Capture the cell that displays the provided text and extract its (x, y) central coordinate. 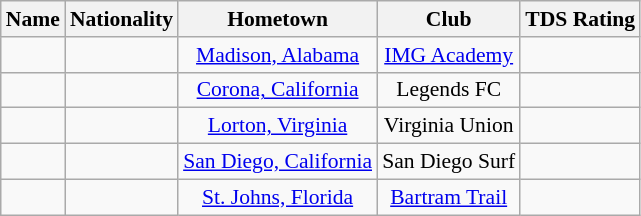
Lorton, Virginia (278, 126)
IMG Academy (448, 55)
Corona, California (278, 90)
San Diego, California (278, 162)
San Diego Surf (448, 162)
St. Johns, Florida (278, 197)
TDS Rating (580, 19)
Name (33, 19)
Club (448, 19)
Nationality (122, 19)
Bartram Trail (448, 197)
Virginia Union (448, 126)
Hometown (278, 19)
Legends FC (448, 90)
Madison, Alabama (278, 55)
